Determine the [X, Y] coordinate at the center of the cell enclosing the given text.  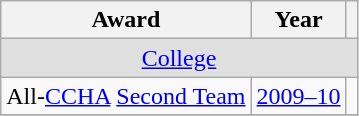
2009–10 [298, 96]
Award [126, 20]
All-CCHA Second Team [126, 96]
College [179, 58]
Year [298, 20]
